Search for the cell housing the specified text and yield its [X, Y] center coordinate. 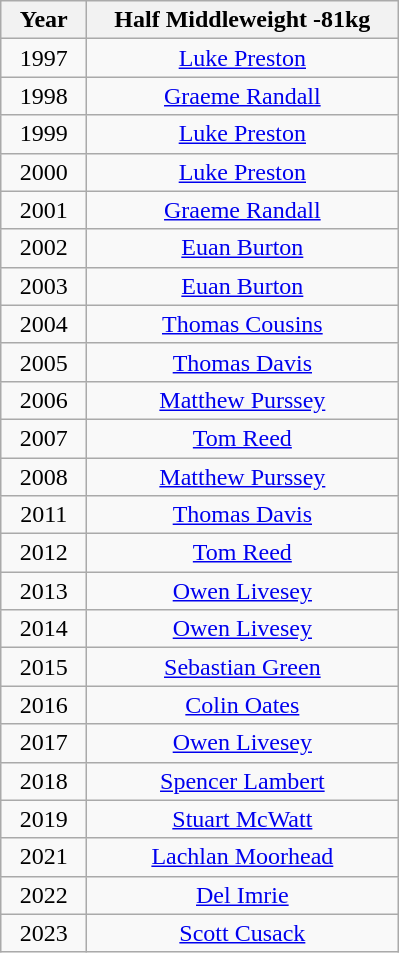
2023 [44, 933]
2000 [44, 172]
Sebastian Green [242, 667]
2016 [44, 705]
2002 [44, 248]
Del Imrie [242, 895]
1999 [44, 134]
2019 [44, 819]
2012 [44, 553]
2005 [44, 362]
Year [44, 20]
2021 [44, 857]
2011 [44, 515]
Thomas Cousins [242, 324]
Stuart McWatt [242, 819]
2022 [44, 895]
1997 [44, 58]
2008 [44, 477]
2014 [44, 629]
2007 [44, 438]
2003 [44, 286]
Spencer Lambert [242, 781]
2001 [44, 210]
2015 [44, 667]
1998 [44, 96]
2013 [44, 591]
Half Middleweight -81kg [242, 20]
Lachlan Moorhead [242, 857]
2017 [44, 743]
Scott Cusack [242, 933]
Colin Oates [242, 705]
2004 [44, 324]
2018 [44, 781]
2006 [44, 400]
